Detect which cell encompasses the target text, then output its [x, y] center coordinate. 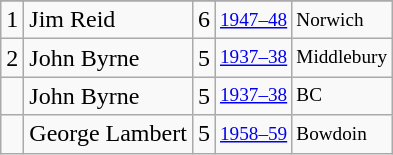
Norwich [342, 20]
1 [12, 20]
2 [12, 58]
Jim Reid [108, 20]
1958–59 [253, 134]
BC [342, 96]
Middlebury [342, 58]
6 [204, 20]
1947–48 [253, 20]
George Lambert [108, 134]
Bowdoin [342, 134]
